Capture the cell that displays the provided text and extract its [X, Y] central coordinate. 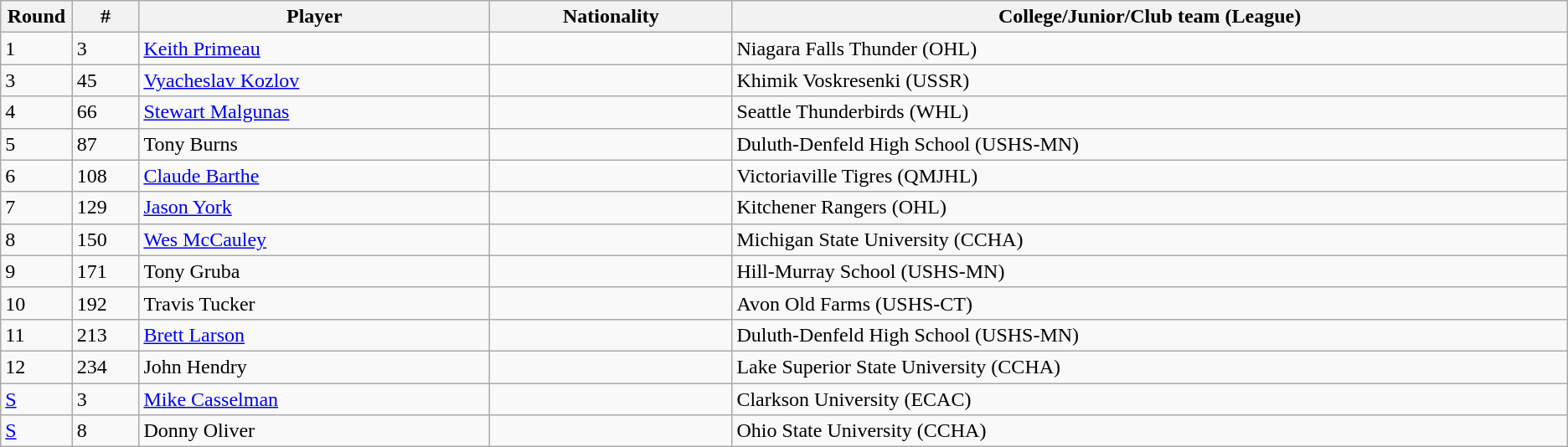
10 [37, 303]
Player [315, 17]
Brett Larson [315, 335]
87 [106, 144]
Round [37, 17]
150 [106, 239]
Jason York [315, 208]
Victoriaville Tigres (QMJHL) [1149, 176]
7 [37, 208]
Avon Old Farms (USHS-CT) [1149, 303]
Kitchener Rangers (OHL) [1149, 208]
4 [37, 112]
66 [106, 112]
Nationality [611, 17]
Lake Superior State University (CCHA) [1149, 367]
Seattle Thunderbirds (WHL) [1149, 112]
129 [106, 208]
1 [37, 49]
192 [106, 303]
Tony Burns [315, 144]
Khimik Voskresenki (USSR) [1149, 80]
Donny Oliver [315, 431]
5 [37, 144]
Tony Gruba [315, 271]
Mike Casselman [315, 399]
213 [106, 335]
College/Junior/Club team (League) [1149, 17]
Ohio State University (CCHA) [1149, 431]
John Hendry [315, 367]
234 [106, 367]
Keith Primeau [315, 49]
171 [106, 271]
Claude Barthe [315, 176]
12 [37, 367]
9 [37, 271]
108 [106, 176]
Vyacheslav Kozlov [315, 80]
Clarkson University (ECAC) [1149, 399]
6 [37, 176]
Travis Tucker [315, 303]
Wes McCauley [315, 239]
Stewart Malgunas [315, 112]
Michigan State University (CCHA) [1149, 239]
# [106, 17]
Hill-Murray School (USHS-MN) [1149, 271]
Niagara Falls Thunder (OHL) [1149, 49]
11 [37, 335]
45 [106, 80]
